Provide the (x, y) coordinate of the cell's center where the given text is located.  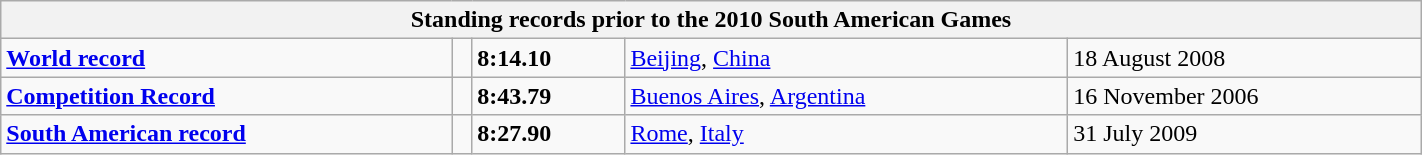
World record (226, 58)
Rome, Italy (846, 134)
8:43.79 (548, 96)
Buenos Aires, Argentina (846, 96)
South American record (226, 134)
31 July 2009 (1245, 134)
18 August 2008 (1245, 58)
16 November 2006 (1245, 96)
Standing records prior to the 2010 South American Games (711, 20)
8:27.90 (548, 134)
8:14.10 (548, 58)
Beijing, China (846, 58)
Competition Record (226, 96)
